Extract the (X, Y) coordinate from the center of the cell holding the provided text.  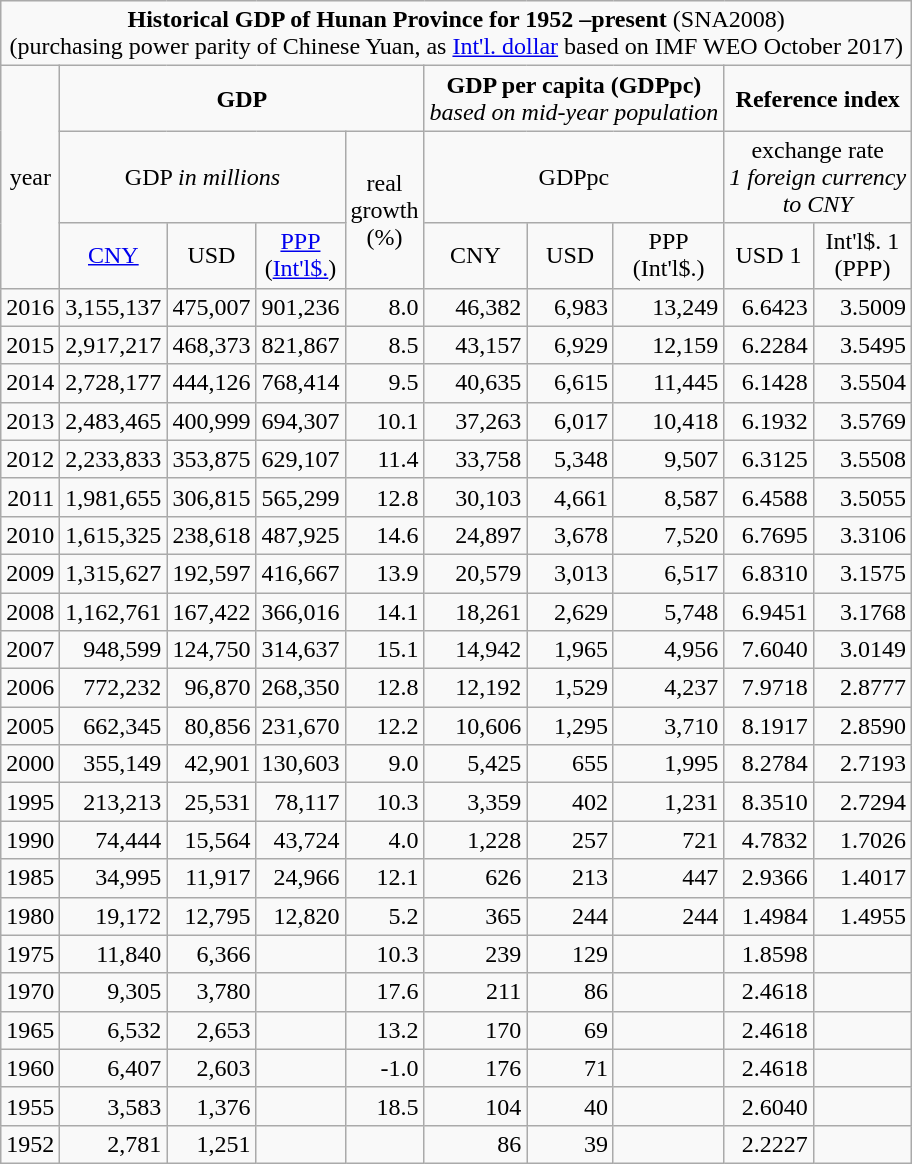
6.8310 (768, 573)
366,016 (300, 611)
43,157 (476, 345)
40,635 (476, 383)
46,382 (476, 307)
2016 (30, 307)
5.2 (384, 916)
-1.0 (384, 1068)
43,724 (300, 840)
238,618 (212, 535)
1,529 (570, 688)
1985 (30, 878)
1,251 (212, 1144)
3.5508 (862, 459)
4,237 (668, 688)
257 (570, 840)
1.8598 (768, 954)
1,615,325 (114, 535)
1960 (30, 1068)
6,366 (212, 954)
468,373 (212, 345)
12,795 (212, 916)
12,820 (300, 916)
3,710 (668, 726)
8.3510 (768, 802)
19,172 (114, 916)
11,445 (668, 383)
5,348 (570, 459)
1,965 (570, 650)
14.1 (384, 611)
104 (476, 1106)
11,917 (212, 878)
3,583 (114, 1106)
3,359 (476, 802)
1970 (30, 992)
9,305 (114, 992)
5,425 (476, 764)
6,929 (570, 345)
11.4 (384, 459)
10,606 (476, 726)
1975 (30, 954)
1,376 (212, 1106)
12,192 (476, 688)
239 (476, 954)
167,422 (212, 611)
6,983 (570, 307)
2.8590 (862, 726)
2,629 (570, 611)
1995 (30, 802)
3.0149 (862, 650)
8.5 (384, 345)
2.8777 (862, 688)
6.1932 (768, 421)
1,162,761 (114, 611)
37,263 (476, 421)
402 (570, 802)
314,637 (300, 650)
80,856 (212, 726)
15,564 (212, 840)
3.5769 (862, 421)
96,870 (212, 688)
3,678 (570, 535)
Reference index (818, 98)
13.2 (384, 1030)
13,249 (668, 307)
694,307 (300, 421)
355,149 (114, 764)
14.6 (384, 535)
211 (476, 992)
124,750 (212, 650)
3.5504 (862, 383)
USD 1 (768, 256)
13.9 (384, 573)
2,483,465 (114, 421)
1,231 (668, 802)
24,966 (300, 878)
12.2 (384, 726)
6,517 (668, 573)
18.5 (384, 1106)
9,507 (668, 459)
39 (570, 1144)
15.1 (384, 650)
realgrowth(%) (384, 210)
2.6040 (768, 1106)
306,815 (212, 497)
8.1917 (768, 726)
1952 (30, 1144)
662,345 (114, 726)
2.7294 (862, 802)
25,531 (212, 802)
34,995 (114, 878)
475,007 (212, 307)
268,350 (300, 688)
Int'l$. 1(PPP) (862, 256)
1.4984 (768, 916)
3,155,137 (114, 307)
exchange rate1 foreign currency to CNY (818, 177)
2007 (30, 650)
772,232 (114, 688)
447 (668, 878)
2012 (30, 459)
629,107 (300, 459)
6.4588 (768, 497)
6,017 (570, 421)
GDP (242, 98)
3,013 (570, 573)
2015 (30, 345)
1.4955 (862, 916)
2.2227 (768, 1144)
5,748 (668, 611)
2011 (30, 497)
7,520 (668, 535)
2000 (30, 764)
901,236 (300, 307)
213 (570, 878)
6.3125 (768, 459)
6.1428 (768, 383)
2,233,833 (114, 459)
3.1768 (862, 611)
2,781 (114, 1144)
GDP per capita (GDPpc) based on mid-year population (574, 98)
6.7695 (768, 535)
10,418 (668, 421)
3,780 (212, 992)
GDPpc (574, 177)
768,414 (300, 383)
6.2284 (768, 345)
8.2784 (768, 764)
2,603 (212, 1068)
655 (570, 764)
365 (476, 916)
7.9718 (768, 688)
2006 (30, 688)
4,661 (570, 497)
69 (570, 1030)
40 (570, 1106)
626 (476, 878)
1,981,655 (114, 497)
6.9451 (768, 611)
8.0 (384, 307)
3.1575 (862, 573)
2009 (30, 573)
6.6423 (768, 307)
4.0 (384, 840)
30,103 (476, 497)
721 (668, 840)
11,840 (114, 954)
129 (570, 954)
130,603 (300, 764)
9.0 (384, 764)
821,867 (300, 345)
33,758 (476, 459)
565,299 (300, 497)
12.1 (384, 878)
2.9366 (768, 878)
1.4017 (862, 878)
1980 (30, 916)
1,315,627 (114, 573)
2008 (30, 611)
170 (476, 1030)
8,587 (668, 497)
17.6 (384, 992)
1,228 (476, 840)
4,956 (668, 650)
444,126 (212, 383)
948,599 (114, 650)
192,597 (212, 573)
1965 (30, 1030)
18,261 (476, 611)
20,579 (476, 573)
6,407 (114, 1068)
1,995 (668, 764)
6,532 (114, 1030)
3.3106 (862, 535)
2,653 (212, 1030)
3.5495 (862, 345)
1.7026 (862, 840)
9.5 (384, 383)
213,213 (114, 802)
2005 (30, 726)
6,615 (570, 383)
year (30, 177)
1990 (30, 840)
487,925 (300, 535)
231,670 (300, 726)
78,117 (300, 802)
416,667 (300, 573)
GDP in millions (202, 177)
3.5055 (862, 497)
1,295 (570, 726)
Historical GDP of Hunan Province for 1952 –present (SNA2008)(purchasing power parity of Chinese Yuan, as Int'l. dollar based on IMF WEO October 2017) (456, 34)
2,917,217 (114, 345)
42,901 (212, 764)
3.5009 (862, 307)
10.1 (384, 421)
2.7193 (862, 764)
400,999 (212, 421)
2,728,177 (114, 383)
7.6040 (768, 650)
14,942 (476, 650)
24,897 (476, 535)
71 (570, 1068)
4.7832 (768, 840)
2014 (30, 383)
2010 (30, 535)
1955 (30, 1106)
12,159 (668, 345)
176 (476, 1068)
2013 (30, 421)
353,875 (212, 459)
74,444 (114, 840)
